For the text-containing cell, return its midpoint in [x, y] coordinate format. 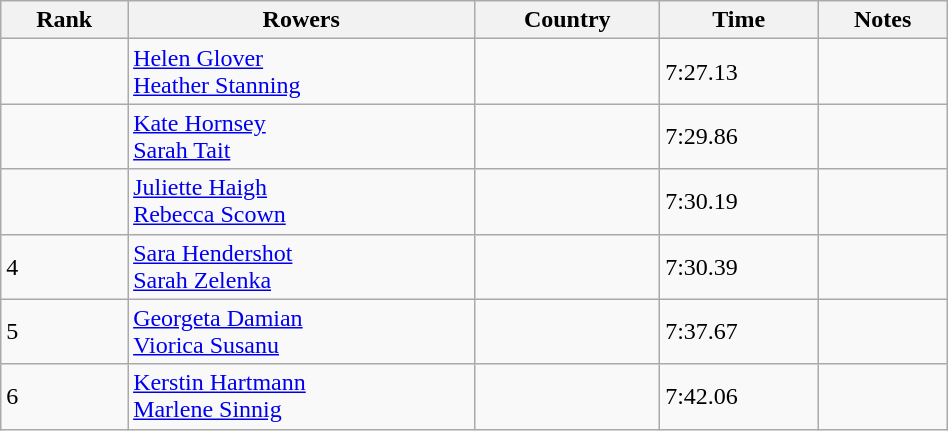
7:37.67 [739, 332]
4 [64, 266]
7:27.13 [739, 72]
Kate HornseySarah Tait [302, 136]
5 [64, 332]
Juliette HaighRebecca Scown [302, 202]
Notes [882, 20]
Georgeta DamianViorica Susanu [302, 332]
Time [739, 20]
Kerstin HartmannMarlene Sinnig [302, 396]
Sara HendershotSarah Zelenka [302, 266]
7:30.39 [739, 266]
Rowers [302, 20]
6 [64, 396]
7:42.06 [739, 396]
Rank [64, 20]
Helen GloverHeather Stanning [302, 72]
7:29.86 [739, 136]
7:30.19 [739, 202]
Country [568, 20]
